Output the (x, y) coordinate of the center of the cell containing the given text.  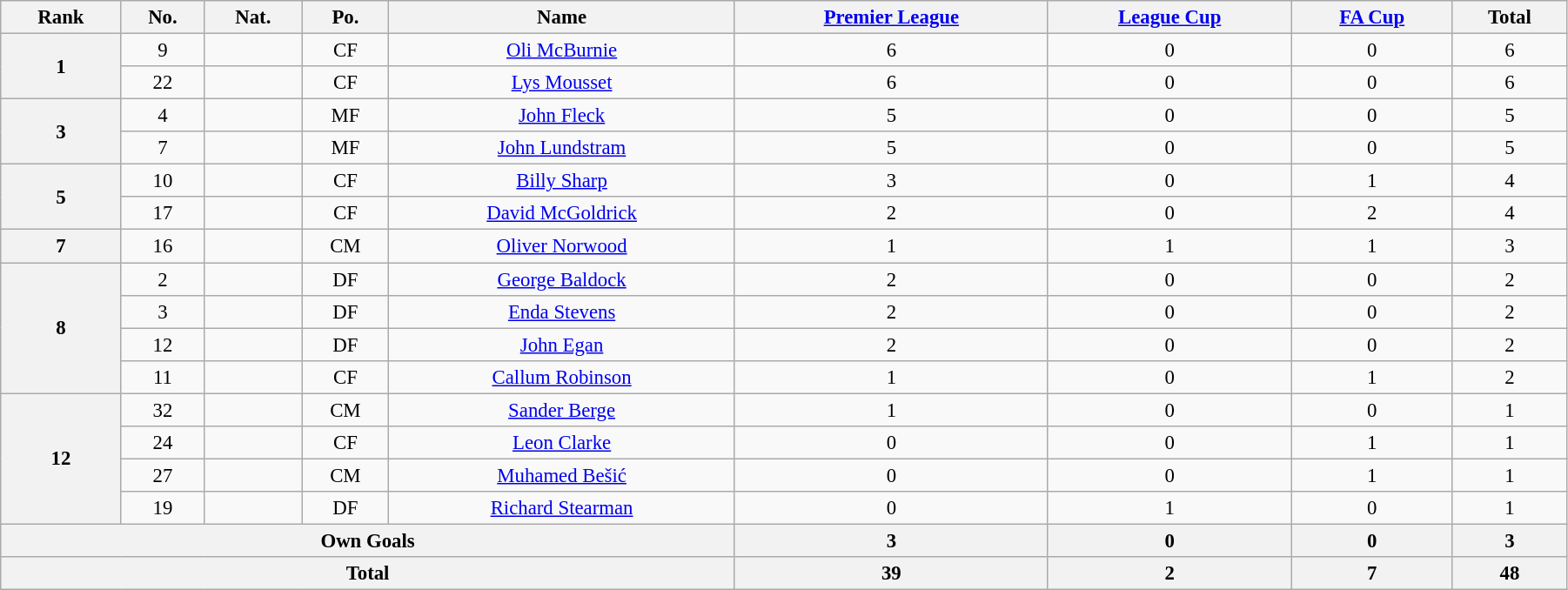
Own Goals (368, 540)
16 (163, 246)
11 (163, 377)
League Cup (1169, 17)
Po. (345, 17)
Muhamed Bešić (562, 475)
10 (163, 181)
19 (163, 508)
Rank (61, 17)
FA Cup (1371, 17)
Nat. (253, 17)
39 (891, 573)
9 (163, 50)
John Egan (562, 345)
32 (163, 410)
Leon Clarke (562, 443)
Oli McBurnie (562, 50)
8 (61, 328)
George Baldock (562, 279)
Sander Berge (562, 410)
48 (1509, 573)
John Fleck (562, 116)
Premier League (891, 17)
Billy Sharp (562, 181)
27 (163, 475)
Enda Stevens (562, 312)
No. (163, 17)
Callum Robinson (562, 377)
Oliver Norwood (562, 246)
24 (163, 443)
17 (163, 213)
Name (562, 17)
Lys Mousset (562, 83)
Richard Stearman (562, 508)
John Lundstram (562, 148)
David McGoldrick (562, 213)
22 (163, 83)
